From the cell containing the given text, extract its center point as [X, Y] coordinate. 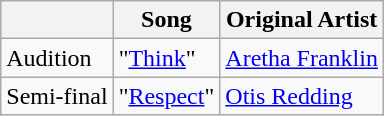
Audition [57, 58]
Song [166, 20]
Otis Redding [302, 96]
"Respect" [166, 96]
Semi-final [57, 96]
Aretha Franklin [302, 58]
Original Artist [302, 20]
"Think" [166, 58]
